Identify which cell holds the provided text, then report its (X, Y) central coordinate. 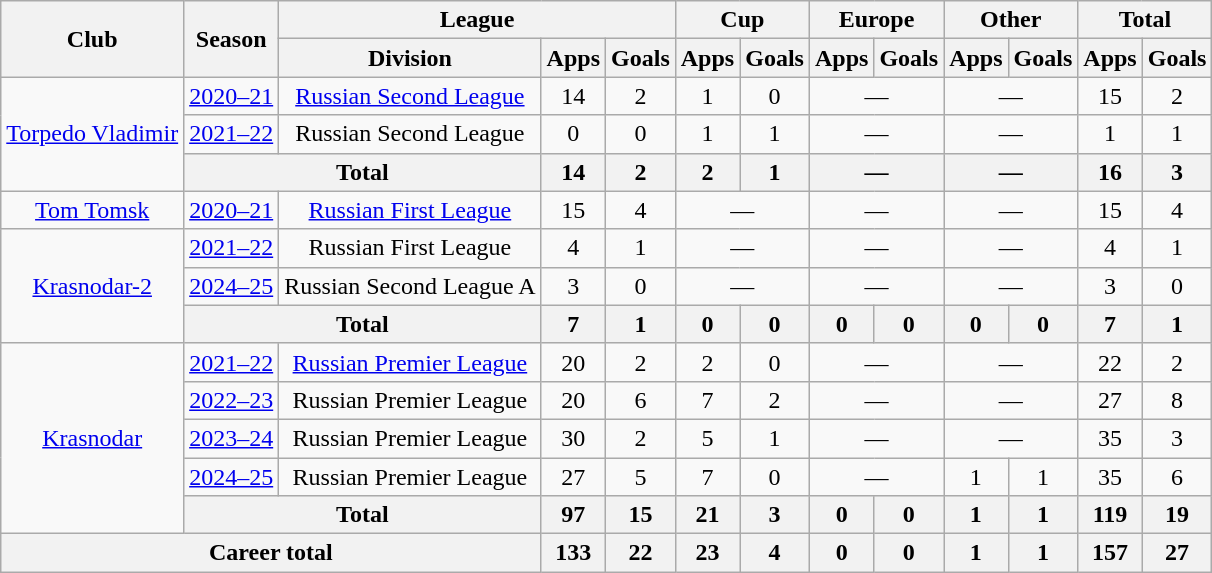
Torpedo Vladimir (92, 134)
19 (1177, 515)
23 (707, 553)
2023–24 (232, 438)
Russian Second League A (410, 286)
League (478, 20)
97 (573, 515)
2022–23 (232, 400)
Cup (742, 20)
21 (707, 515)
Tom Tomsk (92, 210)
Season (232, 39)
133 (573, 553)
Club (92, 39)
Career total (271, 553)
Krasnodar-2 (92, 286)
157 (1110, 553)
30 (573, 438)
Krasnodar (92, 438)
Division (410, 58)
Other (1011, 20)
119 (1110, 515)
8 (1177, 400)
Europe (876, 20)
16 (1110, 172)
